Scan for the cell matching the given text and deliver its [x, y] coordinate at center. 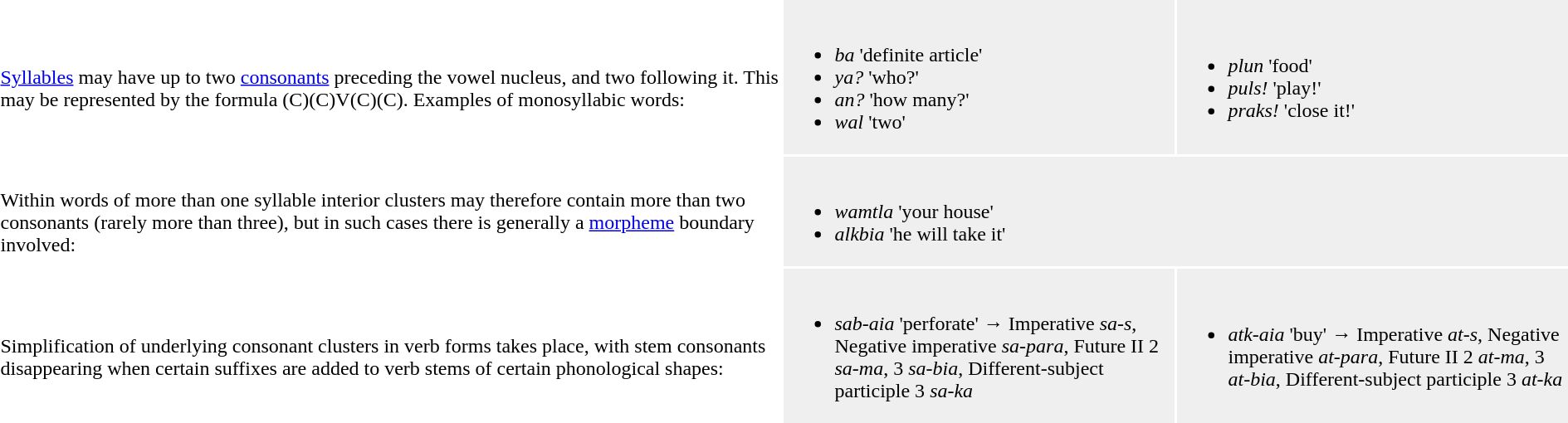
plun 'food'puls! 'play!'praks! 'close it!' [1373, 77]
wamtla 'your house'alkbia 'he will take it' [1175, 211]
sab-aia 'perforate' → Imperative sa-s, Negative imperative sa-para, Future II 2 sa-ma, 3 sa-bia, Different-subject participle 3 sa-ka [979, 346]
atk-aia 'buy' → Imperative at-s, Negative imperative at-para, Future II 2 at-ma, 3 at-bia, Different-subject participle 3 at-ka [1373, 346]
ba 'definite article'ya? 'who?'an? 'how many?'wal 'two' [979, 77]
